Scan for the cell matching the given text and deliver its [x, y] coordinate at center. 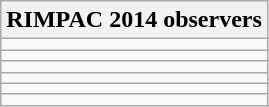
RIMPAC 2014 observers [134, 20]
